Find where the given text appears and provide that cell's center as (X, Y) coordinate. 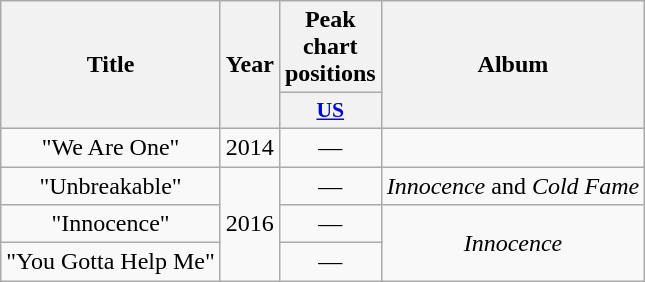
Innocence (513, 243)
Title (111, 65)
"Innocence" (111, 224)
"Unbreakable" (111, 185)
Year (250, 65)
"You Gotta Help Me" (111, 262)
US (330, 111)
Peak chart positions (330, 47)
"We Are One" (111, 147)
Album (513, 65)
2016 (250, 223)
2014 (250, 147)
Innocence and Cold Fame (513, 185)
